Pinpoint the cell where the given text exists, returning its [x, y] midpoint coordinate. 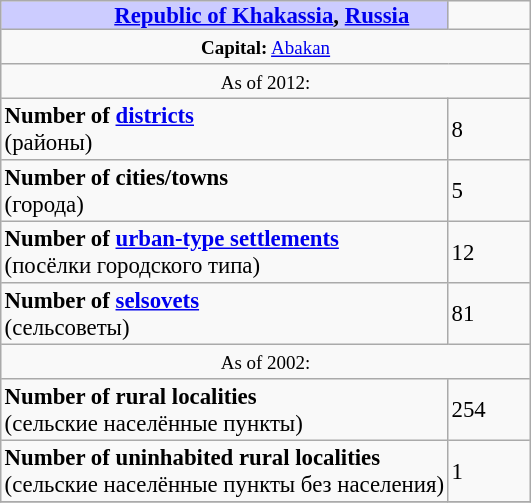
Capital: Abakan [266, 46]
Number of cities/towns(города) [224, 191]
81 [489, 314]
Number of selsovets(сельсоветы) [224, 314]
254 [489, 410]
1 [489, 471]
As of 2012: [266, 81]
Number of rural localities(сельские населённые пункты) [224, 410]
Number of districts(районы) [224, 129]
5 [489, 191]
12 [489, 252]
Number of uninhabited rural localities(сельские населённые пункты без населения) [224, 471]
As of 2002: [266, 361]
Number of urban-type settlements(посёлки городского типа) [224, 252]
Republic of Khakassia, Russia [224, 15]
8 [489, 129]
